From the cell containing the given text, extract its center point as (x, y) coordinate. 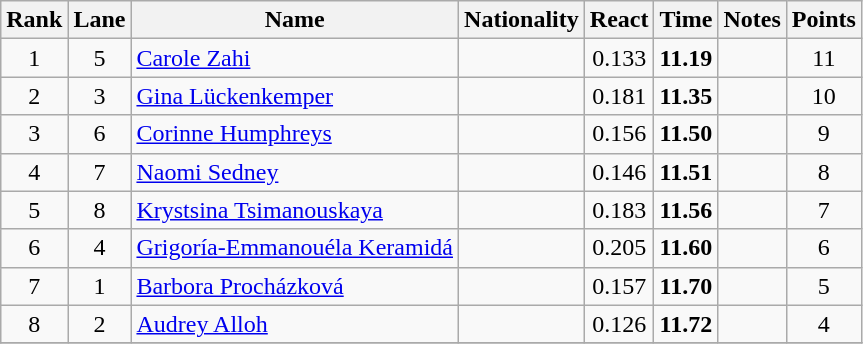
Krystsina Tsimanouskaya (295, 210)
Carole Zahi (295, 58)
11.50 (686, 134)
Time (686, 20)
Nationality (522, 20)
11 (824, 58)
11.19 (686, 58)
11.51 (686, 172)
0.126 (619, 324)
Rank (34, 20)
Grigoría-Emmanouéla Keramidá (295, 248)
0.183 (619, 210)
Naomi Sedney (295, 172)
9 (824, 134)
11.60 (686, 248)
11.56 (686, 210)
React (619, 20)
0.181 (619, 96)
Lane (100, 20)
0.146 (619, 172)
0.156 (619, 134)
11.70 (686, 286)
Audrey Alloh (295, 324)
Points (824, 20)
Name (295, 20)
11.72 (686, 324)
11.35 (686, 96)
10 (824, 96)
0.205 (619, 248)
0.133 (619, 58)
Barbora Procházková (295, 286)
Notes (752, 20)
0.157 (619, 286)
Corinne Humphreys (295, 134)
Gina Lückenkemper (295, 96)
